For the text-containing cell, return its midpoint in [X, Y] coordinate format. 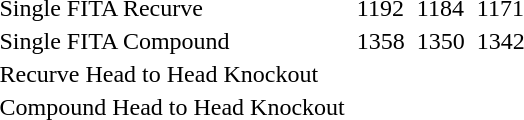
1358 [380, 41]
1350 [440, 41]
